Determine the [X, Y] coordinate at the center of the cell enclosing the given text.  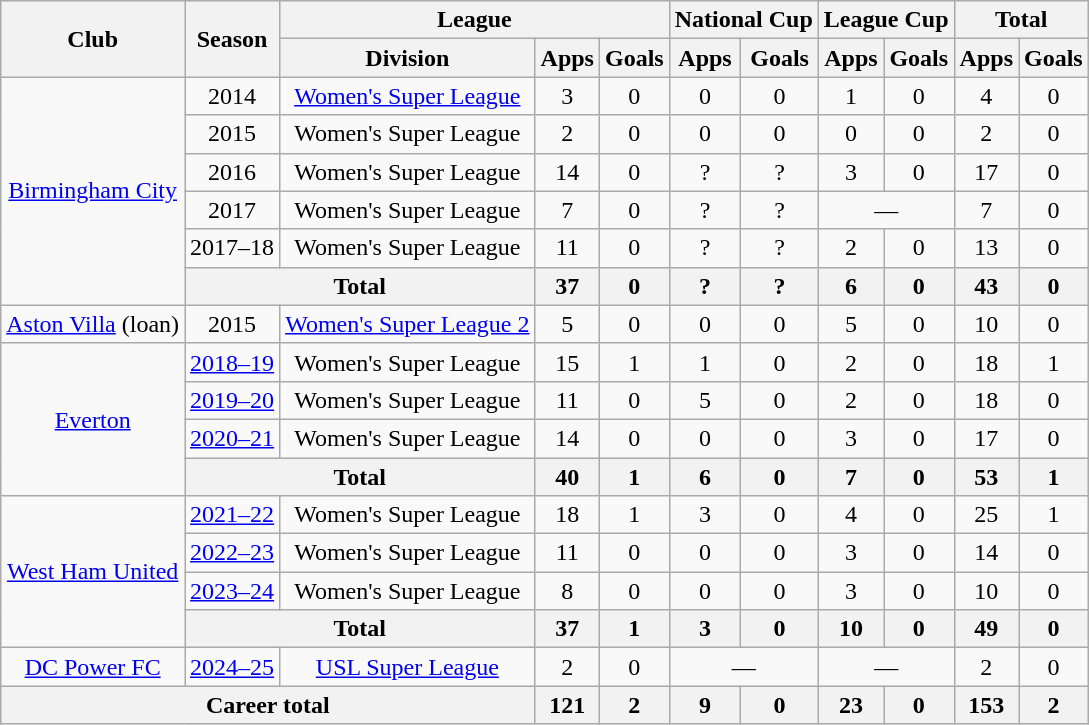
43 [986, 286]
23 [850, 705]
Division [408, 58]
153 [986, 705]
9 [705, 705]
2023–24 [232, 591]
8 [567, 591]
40 [567, 477]
Club [93, 39]
2022–23 [232, 553]
13 [986, 248]
DC Power FC [93, 667]
2024–25 [232, 667]
League Cup [886, 20]
2021–22 [232, 515]
2020–21 [232, 438]
Season [232, 39]
Birmingham City [93, 191]
Aston Villa (loan) [93, 324]
League [475, 20]
15 [567, 362]
53 [986, 477]
2016 [232, 172]
121 [567, 705]
2017–18 [232, 248]
Everton [93, 419]
USL Super League [408, 667]
2019–20 [232, 400]
2014 [232, 96]
West Ham United [93, 572]
49 [986, 629]
National Cup [744, 20]
2018–19 [232, 362]
Women's Super League 2 [408, 324]
25 [986, 515]
Career total [268, 705]
2017 [232, 210]
